Find where the given text appears and provide that cell's center as (X, Y) coordinate. 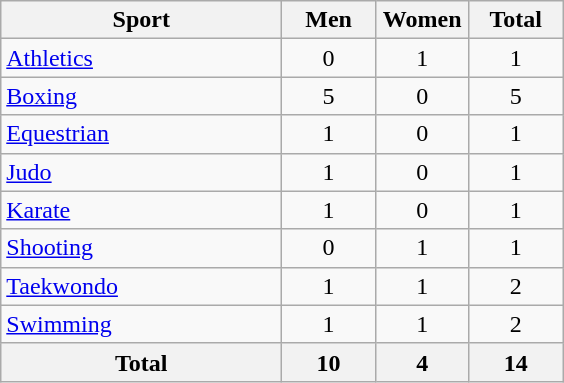
Taekwondo (142, 286)
14 (516, 362)
Equestrian (142, 134)
Men (329, 20)
Karate (142, 210)
Athletics (142, 58)
Judo (142, 172)
Sport (142, 20)
Shooting (142, 248)
Women (422, 20)
Boxing (142, 96)
10 (329, 362)
Swimming (142, 324)
4 (422, 362)
